Capture the cell that displays the provided text and extract its [X, Y] central coordinate. 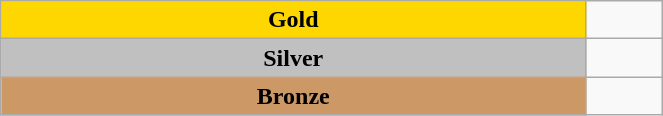
Bronze [294, 96]
Silver [294, 58]
Gold [294, 20]
